Extract the [x, y] coordinate from the center of the cell holding the provided text.  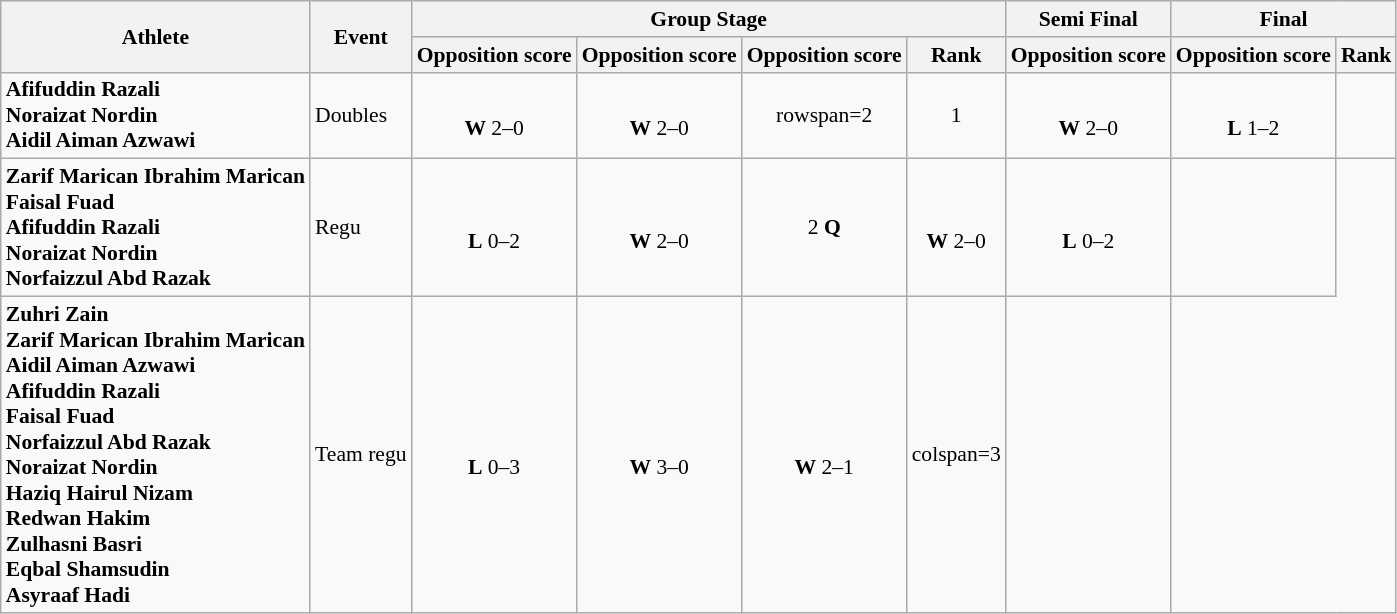
colspan=3 [956, 455]
Afifuddin RazaliNoraizat NordinAidil Aiman Azwawi [156, 116]
Group Stage [709, 19]
W 3–0 [660, 455]
rowspan=2 [824, 116]
Athlete [156, 36]
Regu [361, 228]
L 0–3 [494, 455]
L 1–2 [1254, 116]
W 2–1 [824, 455]
Team regu [361, 455]
Doubles [361, 116]
Event [361, 36]
Final [1284, 19]
1 [956, 116]
Zarif Marican Ibrahim MaricanFaisal FuadAfifuddin RazaliNoraizat NordinNorfaizzul Abd Razak [156, 228]
Semi Final [1088, 19]
2 Q [824, 228]
